Identify which cell holds the provided text, then report its (x, y) central coordinate. 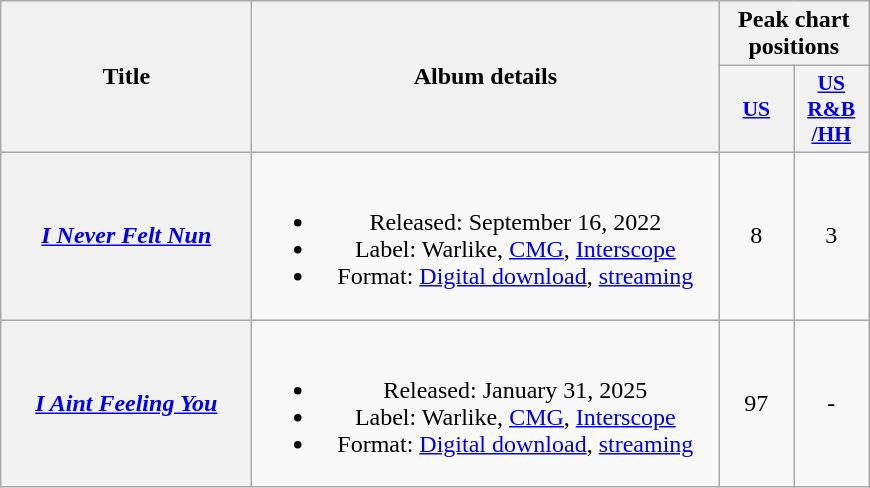
Released: January 31, 2025Label: Warlike, CMG, InterscopeFormat: Digital download, streaming (486, 404)
US (756, 110)
- (832, 404)
8 (756, 236)
I Never Felt Nun (126, 236)
I Aint Feeling You (126, 404)
Title (126, 77)
3 (832, 236)
USR&B/HH (832, 110)
Peak chart positions (794, 34)
Released: September 16, 2022Label: Warlike, CMG, InterscopeFormat: Digital download, streaming (486, 236)
97 (756, 404)
Album details (486, 77)
